For the text-containing cell, return its midpoint in (x, y) coordinate format. 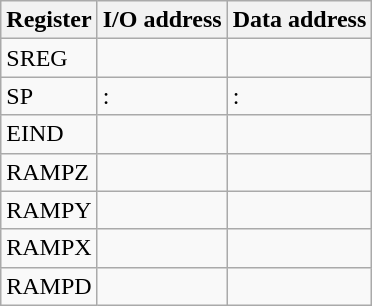
SREG (49, 58)
RAMPZ (49, 172)
RAMPD (49, 286)
RAMPY (49, 210)
RAMPX (49, 248)
Data address (300, 20)
Register (49, 20)
SP (49, 96)
I/O address (162, 20)
EIND (49, 134)
